Scan for the cell matching the given text and deliver its [x, y] coordinate at center. 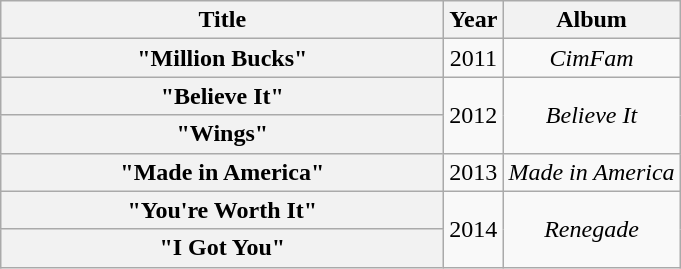
2014 [474, 229]
2012 [474, 115]
"You're Worth It" [222, 210]
"Wings" [222, 134]
Believe It [592, 115]
"Believe It" [222, 96]
2011 [474, 58]
Made in America [592, 172]
Album [592, 20]
"Made in America" [222, 172]
2013 [474, 172]
Year [474, 20]
"I Got You" [222, 248]
"Million Bucks" [222, 58]
Renegade [592, 229]
Title [222, 20]
CimFam [592, 58]
